Locate the cell with the specified text and output its [x, y] center coordinate. 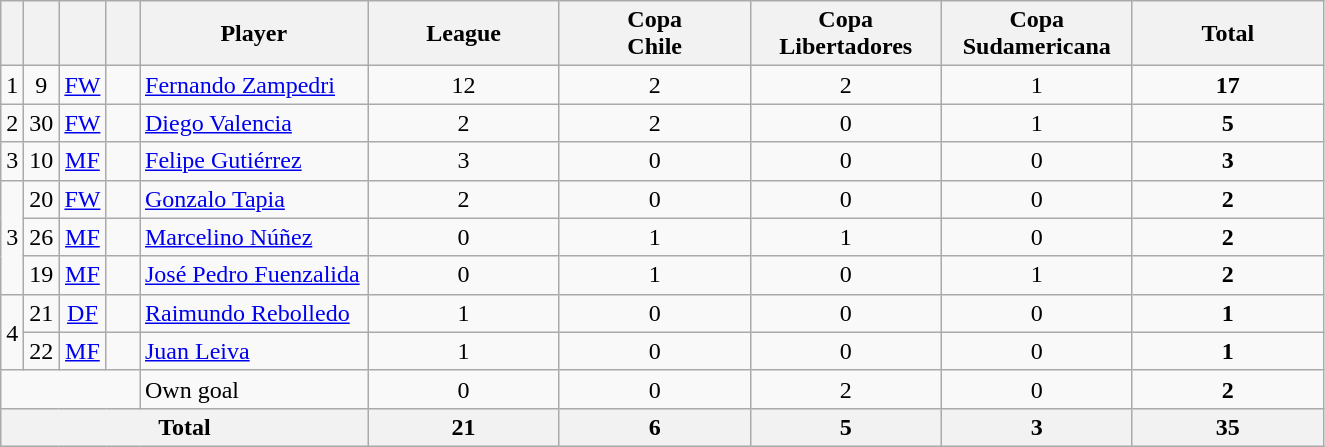
CopaSudamericana [1036, 34]
Diego Valencia [254, 123]
Felipe Gutiérrez [254, 161]
12 [464, 85]
Gonzalo Tapia [254, 199]
9 [42, 85]
League [464, 34]
19 [42, 275]
Raimundo Rebolledo [254, 313]
DF [82, 313]
26 [42, 237]
10 [42, 161]
6 [654, 427]
José Pedro Fuenzalida [254, 275]
CopaChile [654, 34]
CopaLibertadores [846, 34]
Fernando Zampedri [254, 85]
4 [12, 332]
Own goal [254, 389]
20 [42, 199]
30 [42, 123]
35 [1228, 427]
Marcelino Núñez [254, 237]
Juan Leiva [254, 351]
17 [1228, 85]
22 [42, 351]
Player [254, 34]
